Extract the [x, y] coordinate from the center of the cell holding the provided text.  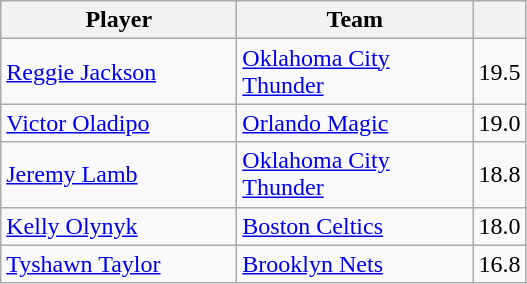
Jeremy Lamb [119, 174]
19.5 [500, 72]
Kelly Olynyk [119, 226]
19.0 [500, 123]
Boston Celtics [355, 226]
Brooklyn Nets [355, 264]
Victor Oladipo [119, 123]
Orlando Magic [355, 123]
18.8 [500, 174]
Tyshawn Taylor [119, 264]
Player [119, 20]
Team [355, 20]
Reggie Jackson [119, 72]
16.8 [500, 264]
18.0 [500, 226]
